Capture the cell that displays the provided text and extract its [x, y] central coordinate. 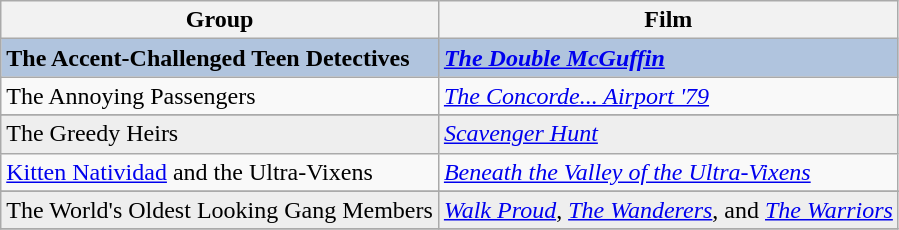
Kitten Natividad and the Ultra-Vixens [220, 172]
The Double McGuffin [668, 58]
Film [668, 20]
Walk Proud, The Wanderers, and The Warriors [668, 210]
The World's Oldest Looking Gang Members [220, 210]
The Annoying Passengers [220, 96]
The Concorde... Airport '79 [668, 96]
Beneath the Valley of the Ultra-Vixens [668, 172]
The Accent-Challenged Teen Detectives [220, 58]
Scavenger Hunt [668, 134]
Group [220, 20]
The Greedy Heirs [220, 134]
